Extract the [x, y] coordinate from the center of the cell holding the provided text.  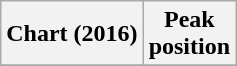
Chart (2016) [72, 34]
Peakposition [189, 34]
